Return the [X, Y] coordinate for the center point of the cell that contains the specified text.  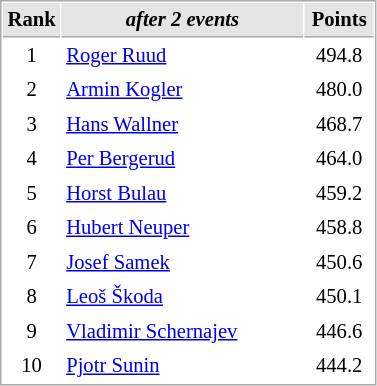
8 [32, 296]
10 [32, 366]
464.0 [340, 158]
Leoš Škoda [183, 296]
Rank [32, 20]
2 [32, 90]
444.2 [340, 366]
458.8 [340, 228]
1 [32, 56]
3 [32, 124]
450.6 [340, 262]
Pjotr Sunin [183, 366]
Hans Wallner [183, 124]
450.1 [340, 296]
Points [340, 20]
459.2 [340, 194]
480.0 [340, 90]
Per Bergerud [183, 158]
7 [32, 262]
Armin Kogler [183, 90]
468.7 [340, 124]
446.6 [340, 332]
5 [32, 194]
Hubert Neuper [183, 228]
9 [32, 332]
6 [32, 228]
Josef Samek [183, 262]
4 [32, 158]
Roger Ruud [183, 56]
494.8 [340, 56]
after 2 events [183, 20]
Vladimir Schernajev [183, 332]
Horst Bulau [183, 194]
